For the text-containing cell, return its midpoint in [x, y] coordinate format. 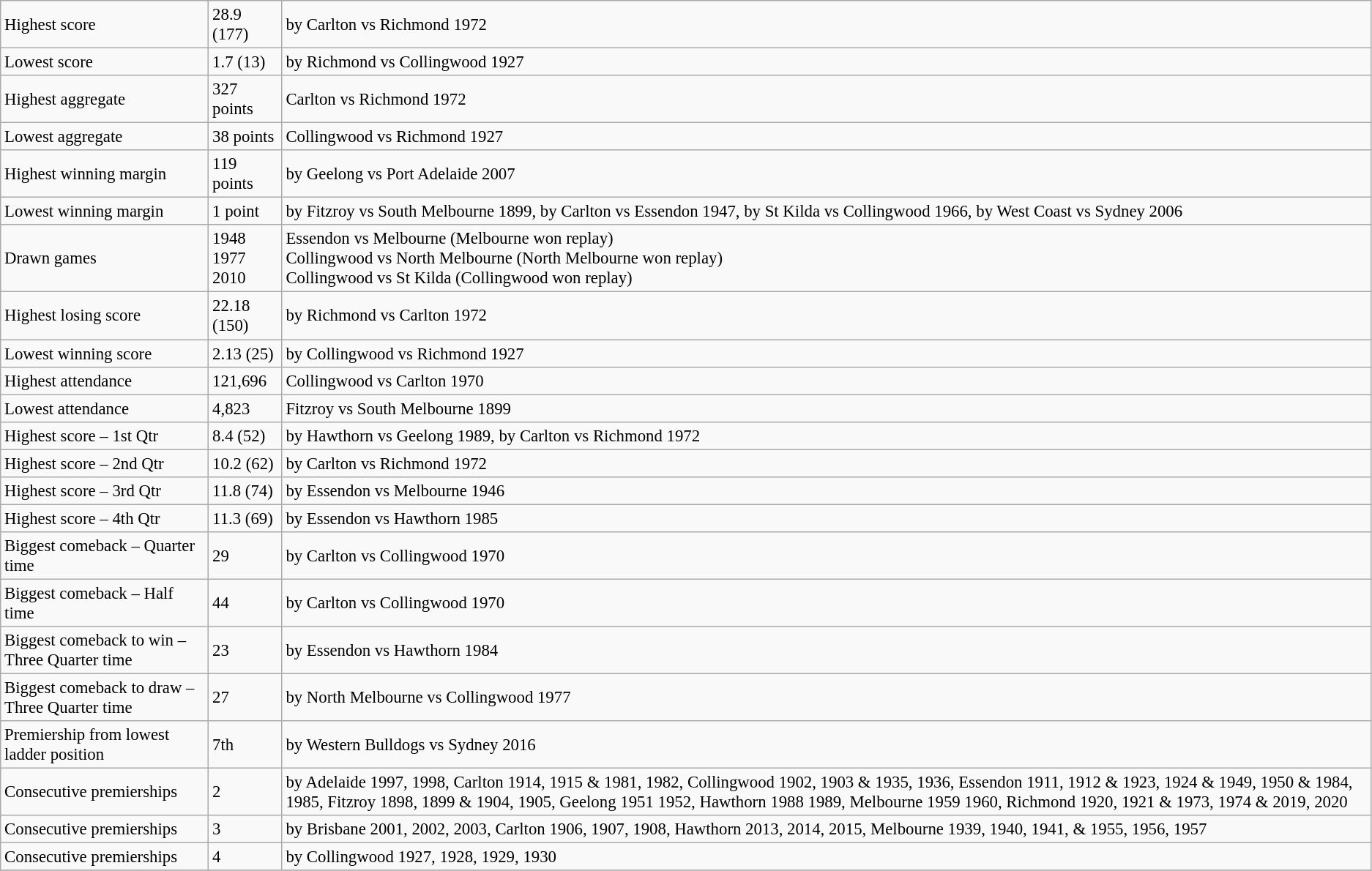
119 points [245, 174]
by Western Bulldogs vs Sydney 2016 [826, 745]
29 [245, 556]
Lowest winning score [105, 354]
1 point [245, 212]
28.9 (177) [245, 25]
Collingwood vs Richmond 1927 [826, 137]
Biggest comeback to win – Three Quarter time [105, 650]
by Geelong vs Port Adelaide 2007 [826, 174]
23 [245, 650]
327 points [245, 100]
Highest score [105, 25]
by Essendon vs Hawthorn 1985 [826, 518]
Carlton vs Richmond 1972 [826, 100]
by Collingwood 1927, 1928, 1929, 1930 [826, 857]
Lowest winning margin [105, 212]
Lowest attendance [105, 408]
Highest score – 2nd Qtr [105, 463]
Highest score – 4th Qtr [105, 518]
Drawn games [105, 259]
11.8 (74) [245, 491]
Highest score – 3rd Qtr [105, 491]
22.18 (150) [245, 316]
3 [245, 829]
Highest losing score [105, 316]
Lowest aggregate [105, 137]
by Essendon vs Melbourne 1946 [826, 491]
1.7 (13) [245, 62]
by Collingwood vs Richmond 1927 [826, 354]
194819772010 [245, 259]
by Hawthorn vs Geelong 1989, by Carlton vs Richmond 1972 [826, 435]
Premiership from lowest ladder position [105, 745]
44 [245, 603]
Highest score – 1st Qtr [105, 435]
Biggest comeback – Quarter time [105, 556]
by Richmond vs Collingwood 1927 [826, 62]
by North Melbourne vs Collingwood 1977 [826, 698]
Fitzroy vs South Melbourne 1899 [826, 408]
2 [245, 792]
Highest aggregate [105, 100]
Highest attendance [105, 381]
by Richmond vs Carlton 1972 [826, 316]
10.2 (62) [245, 463]
by Fitzroy vs South Melbourne 1899, by Carlton vs Essendon 1947, by St Kilda vs Collingwood 1966, by West Coast vs Sydney 2006 [826, 212]
Highest winning margin [105, 174]
2.13 (25) [245, 354]
121,696 [245, 381]
4,823 [245, 408]
7th [245, 745]
11.3 (69) [245, 518]
Lowest score [105, 62]
8.4 (52) [245, 435]
27 [245, 698]
38 points [245, 137]
Biggest comeback – Half time [105, 603]
by Brisbane 2001, 2002, 2003, Carlton 1906, 1907, 1908, Hawthorn 2013, 2014, 2015, Melbourne 1939, 1940, 1941, & 1955, 1956, 1957 [826, 829]
Biggest comeback to draw – Three Quarter time [105, 698]
4 [245, 857]
Collingwood vs Carlton 1970 [826, 381]
by Essendon vs Hawthorn 1984 [826, 650]
